From the cell containing the given text, extract its center point as [X, Y] coordinate. 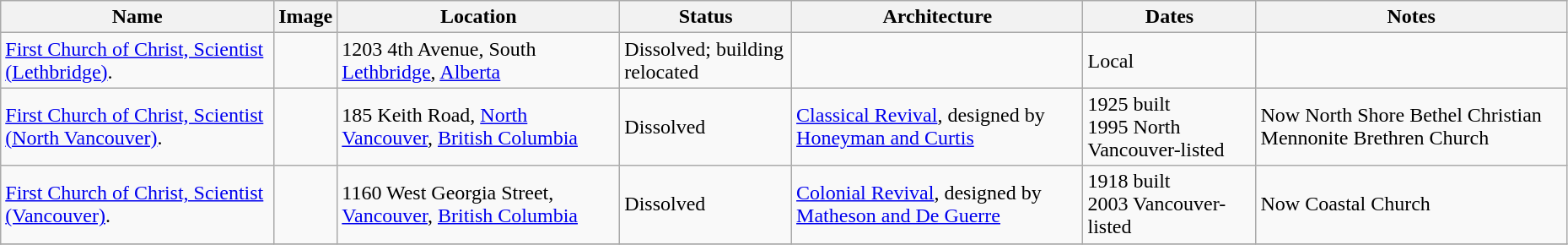
Name [137, 17]
First Church of Christ, Scientist (Lethbridge). [137, 61]
Now Coastal Church [1411, 204]
Notes [1411, 17]
Architecture [938, 17]
Status [706, 17]
185 Keith Road, North Vancouver, British Columbia [479, 127]
First Church of Christ, Scientist (North Vancouver). [137, 127]
Dissolved; building relocated [706, 61]
1203 4th Avenue, South Lethbridge, Alberta [479, 61]
Local [1169, 61]
Now North Shore Bethel Christian Mennonite Brethren Church [1411, 127]
1925 built1995 North Vancouver-listed [1169, 127]
Colonial Revival, designed by Matheson and De Guerre [938, 204]
Image [305, 17]
Dates [1169, 17]
1918 built2003 Vancouver-listed [1169, 204]
First Church of Christ, Scientist (Vancouver). [137, 204]
Location [479, 17]
1160 West Georgia Street, Vancouver, British Columbia [479, 204]
Classical Revival, designed by Honeyman and Curtis [938, 127]
